Locate the cell with the specified text and output its (x, y) center coordinate. 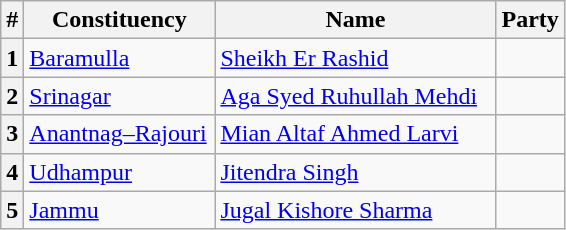
Srinagar (120, 96)
Sheikh Er Rashid (356, 58)
Udhampur (120, 172)
Name (356, 20)
5 (12, 210)
2 (12, 96)
Anantnag–Rajouri (120, 134)
Baramulla (120, 58)
4 (12, 172)
Jugal Kishore Sharma (356, 210)
Jammu (120, 210)
Mian Altaf Ahmed Larvi (356, 134)
3 (12, 134)
Party (530, 20)
# (12, 20)
1 (12, 58)
Aga Syed Ruhullah Mehdi (356, 96)
Jitendra Singh (356, 172)
Constituency (120, 20)
